Detect which cell encompasses the target text, then output its [X, Y] center coordinate. 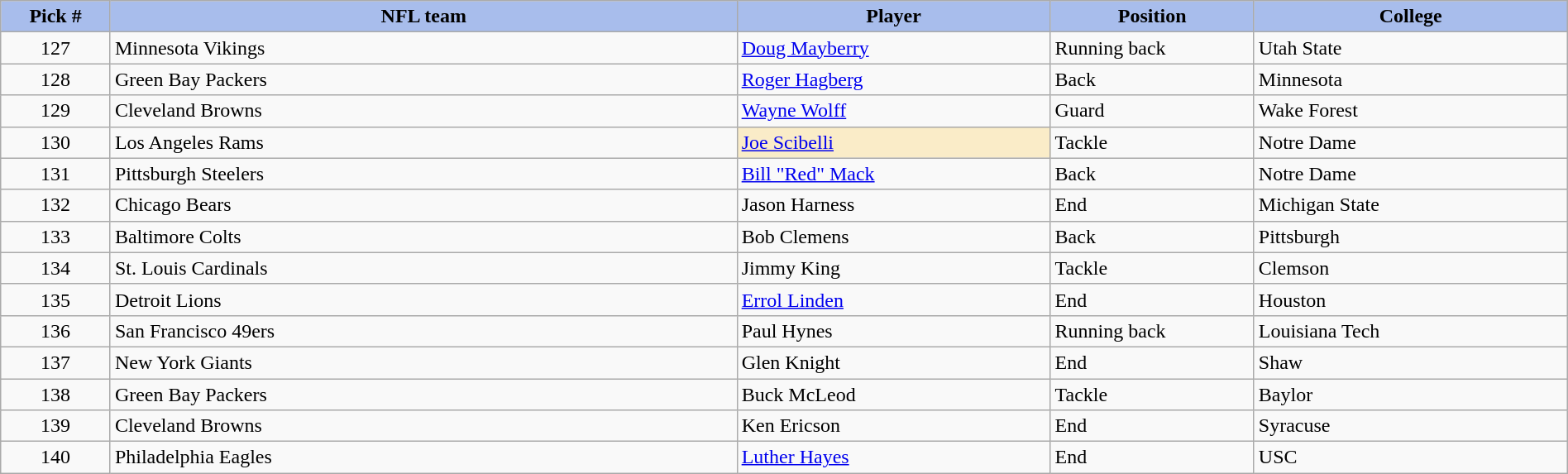
Wake Forest [1411, 111]
Pittsburgh Steelers [423, 174]
Syracuse [1411, 426]
140 [56, 457]
136 [56, 331]
132 [56, 205]
Baltimore Colts [423, 237]
Jimmy King [893, 268]
133 [56, 237]
131 [56, 174]
138 [56, 395]
127 [56, 48]
Houston [1411, 299]
College [1411, 17]
Shaw [1411, 362]
Position [1152, 17]
Philadelphia Eagles [423, 457]
129 [56, 111]
Utah State [1411, 48]
Pittsburgh [1411, 237]
San Francisco 49ers [423, 331]
Pick # [56, 17]
139 [56, 426]
135 [56, 299]
Errol Linden [893, 299]
Michigan State [1411, 205]
Luther Hayes [893, 457]
Joe Scibelli [893, 142]
Ken Ericson [893, 426]
Chicago Bears [423, 205]
Bob Clemens [893, 237]
Los Angeles Rams [423, 142]
Roger Hagberg [893, 79]
Minnesota [1411, 79]
128 [56, 79]
Wayne Wolff [893, 111]
USC [1411, 457]
Baylor [1411, 395]
Detroit Lions [423, 299]
Doug Mayberry [893, 48]
New York Giants [423, 362]
137 [56, 362]
Louisiana Tech [1411, 331]
NFL team [423, 17]
Paul Hynes [893, 331]
Player [893, 17]
Jason Harness [893, 205]
Buck McLeod [893, 395]
134 [56, 268]
Clemson [1411, 268]
Bill "Red" Mack [893, 174]
Guard [1152, 111]
Glen Knight [893, 362]
St. Louis Cardinals [423, 268]
Minnesota Vikings [423, 48]
130 [56, 142]
